Return (x, y) of the center of cell containing provided text 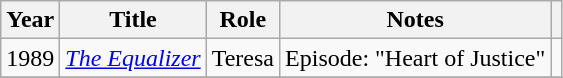
1989 (30, 58)
Year (30, 20)
Role (242, 20)
Episode: "Heart of Justice" (416, 58)
The Equalizer (133, 58)
Title (133, 20)
Teresa (242, 58)
Notes (416, 20)
